Return the (x, y) coordinate for the center point of the cell that contains the specified text.  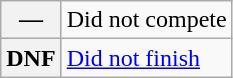
— (31, 20)
Did not finish (146, 58)
DNF (31, 58)
Did not compete (146, 20)
